Identify which cell holds the provided text, then report its (X, Y) central coordinate. 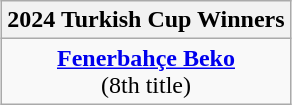
2024 Turkish Cup Winners (146, 20)
Fenerbahçe Beko(8th title) (146, 72)
